Scan for the cell matching the given text and deliver its (X, Y) coordinate at center. 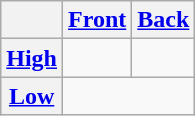
Back (164, 20)
High (32, 58)
Low (32, 96)
Front (98, 20)
